Extract the (x, y) coordinate from the center of the cell holding the provided text.  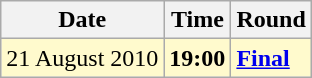
Round (271, 20)
19:00 (198, 58)
Time (198, 20)
21 August 2010 (82, 58)
Final (271, 58)
Date (82, 20)
